Extract the (x, y) coordinate from the center of the cell holding the provided text.  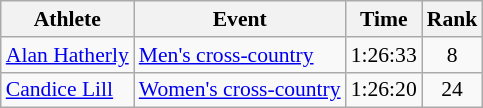
1:26:20 (384, 90)
24 (452, 90)
1:26:33 (384, 55)
Athlete (68, 19)
Men's cross-country (240, 55)
Candice Lill (68, 90)
Rank (452, 19)
Event (240, 19)
Alan Hatherly (68, 55)
Women's cross-country (240, 90)
Time (384, 19)
8 (452, 55)
